Identify which cell holds the provided text, then report its (x, y) central coordinate. 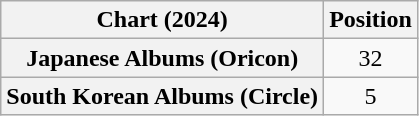
Chart (2024) (162, 20)
South Korean Albums (Circle) (162, 96)
32 (371, 58)
Position (371, 20)
Japanese Albums (Oricon) (162, 58)
5 (371, 96)
